Scan for the cell matching the given text and deliver its [X, Y] coordinate at center. 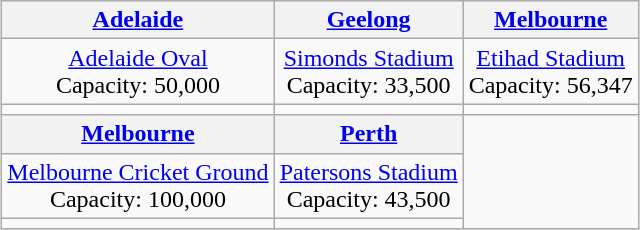
Adelaide OvalCapacity: 50,000 [138, 72]
Simonds StadiumCapacity: 33,500 [368, 72]
Adelaide [138, 20]
Etihad StadiumCapacity: 56,347 [550, 72]
Perth [368, 134]
Geelong [368, 20]
Melbourne Cricket GroundCapacity: 100,000 [138, 186]
Patersons StadiumCapacity: 43,500 [368, 186]
